Locate the cell with the specified text and output its (X, Y) center coordinate. 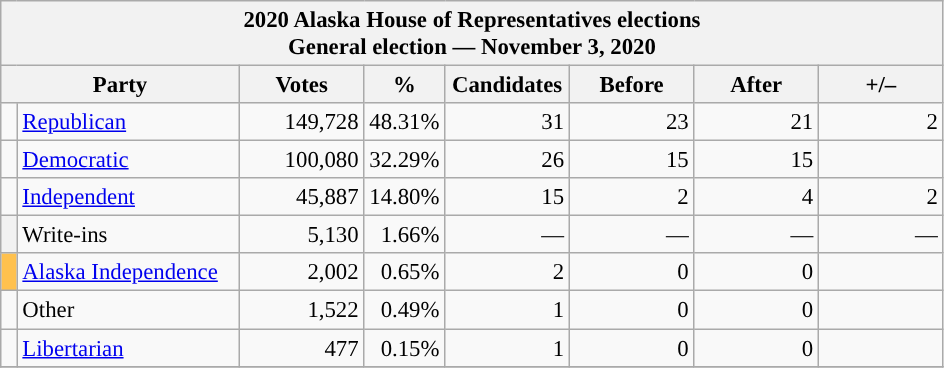
Votes (302, 85)
0.49% (404, 310)
Independent (128, 197)
+/– (882, 85)
1,522 (302, 310)
2,002 (302, 273)
45,887 (302, 197)
After (756, 85)
Candidates (508, 85)
Democratic (128, 160)
14.80% (404, 197)
Before (632, 85)
5,130 (302, 235)
2020 Alaska House of Representatives electionsGeneral election — November 3, 2020 (472, 34)
% (404, 85)
100,080 (302, 160)
Republican (128, 122)
23 (632, 122)
48.31% (404, 122)
Alaska Independence (128, 273)
26 (508, 160)
Libertarian (128, 348)
Write-ins (128, 235)
149,728 (302, 122)
4 (756, 197)
21 (756, 122)
32.29% (404, 160)
1.66% (404, 235)
Party (120, 85)
0.15% (404, 348)
477 (302, 348)
31 (508, 122)
0.65% (404, 273)
Other (128, 310)
